For the text-containing cell, return its midpoint in [x, y] coordinate format. 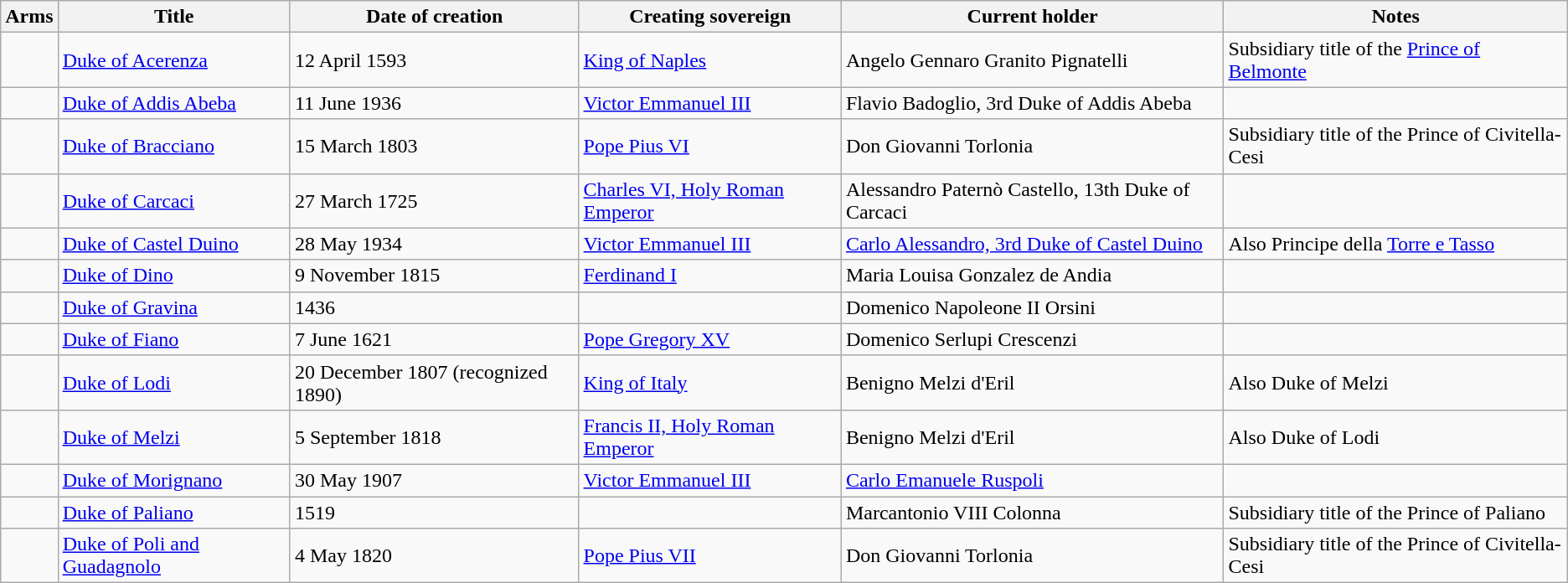
Duke of Fiano [174, 339]
11 June 1936 [434, 103]
Pope Pius VII [710, 556]
Duke of Acerenza [174, 60]
Subsidiary title of the Prince of Paliano [1395, 512]
Also Duke of Melzi [1395, 382]
Duke of Lodi [174, 382]
Also Duke of Lodi [1395, 437]
12 April 1593 [434, 60]
Subsidiary title of the Prince of Belmonte [1395, 60]
King of Italy [710, 382]
Duke of Melzi [174, 437]
Domenico Napoleone II Orsini [1032, 307]
Charles VI, Holy Roman Emperor [710, 201]
1519 [434, 512]
Alessandro Paternò Castello, 13th Duke of Carcaci [1032, 201]
Marcantonio VIII Colonna [1032, 512]
Carlo Emanuele Ruspoli [1032, 480]
27 March 1725 [434, 201]
Francis II, Holy Roman Emperor [710, 437]
Duke of Bracciano [174, 146]
Carlo Alessandro, 3rd Duke of Castel Duino [1032, 244]
Duke of Gravina [174, 307]
Angelo Gennaro Granito Pignatelli [1032, 60]
Duke of Carcaci [174, 201]
30 May 1907 [434, 480]
Pope Pius VI [710, 146]
1436 [434, 307]
Duke of Castel Duino [174, 244]
4 May 1820 [434, 556]
Title [174, 17]
5 September 1818 [434, 437]
15 March 1803 [434, 146]
Pope Gregory XV [710, 339]
Notes [1395, 17]
9 November 1815 [434, 276]
Maria Louisa Gonzalez de Andia [1032, 276]
Duke of Addis Abeba [174, 103]
Duke of Dino [174, 276]
Domenico Serlupi Crescenzi [1032, 339]
Arms [29, 17]
Current holder [1032, 17]
Duke of Poli and Guadagnolo [174, 556]
7 June 1621 [434, 339]
Ferdinand I [710, 276]
Date of creation [434, 17]
Also Principe della Torre e Tasso [1395, 244]
King of Naples [710, 60]
20 December 1807 (recognized 1890) [434, 382]
Creating sovereign [710, 17]
Flavio Badoglio, 3rd Duke of Addis Abeba [1032, 103]
28 May 1934 [434, 244]
Duke of Morignano [174, 480]
Duke of Paliano [174, 512]
